From the cell containing the given text, extract its center point as [x, y] coordinate. 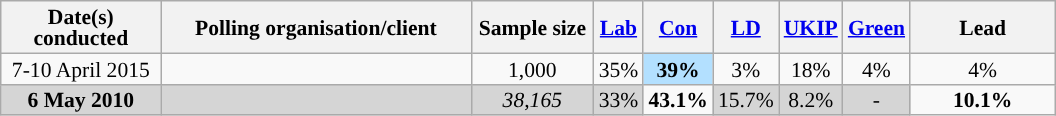
Sample size [532, 27]
Date(s)conducted [81, 27]
8.2% [811, 100]
6 May 2010 [81, 100]
Lab [619, 27]
Con [678, 27]
UKIP [811, 27]
35% [619, 68]
43.1% [678, 100]
38,165 [532, 100]
10.1% [982, 100]
Polling organisation/client [316, 27]
7-10 April 2015 [81, 68]
15.7% [746, 100]
33% [619, 100]
3% [746, 68]
LD [746, 27]
Lead [982, 27]
18% [811, 68]
39% [678, 68]
Green [876, 27]
- [876, 100]
1,000 [532, 68]
